For the text-containing cell, return its midpoint in (X, Y) coordinate format. 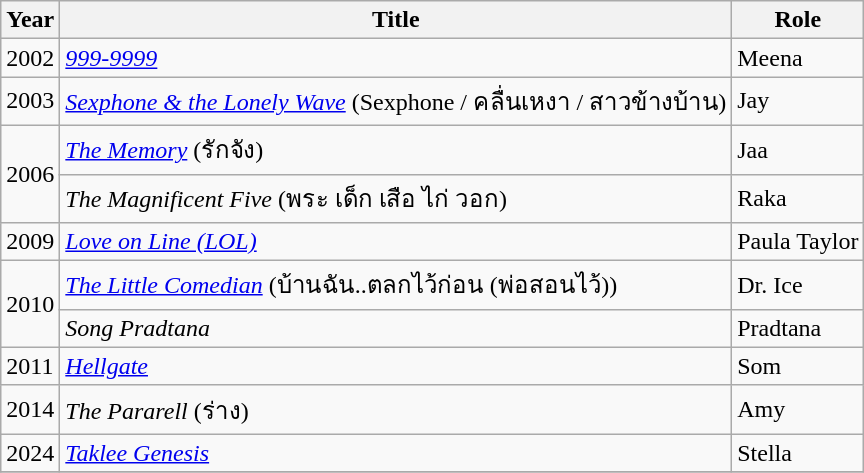
Stella (798, 453)
The Magnificent Five (พระ เด็ก เสือ ไก่ วอก) (396, 198)
Raka (798, 198)
Title (396, 20)
2002 (30, 58)
Paula Taylor (798, 242)
Sexphone & the Lonely Wave (Sexphone / คลื่นเหงา / สาวข้างบ้าน) (396, 102)
2011 (30, 366)
Meena (798, 58)
Love on Line (LOL) (396, 242)
2024 (30, 453)
Som (798, 366)
Amy (798, 410)
Taklee Genesis (396, 453)
Year (30, 20)
Jay (798, 102)
2003 (30, 102)
The Little Comedian (บ้านฉัน..ตลกไว้ก่อน (พ่อสอนไว้)) (396, 286)
Hellgate (396, 366)
The Pararell (ร่าง) (396, 410)
2014 (30, 410)
Pradtana (798, 328)
999-9999 (396, 58)
Song Pradtana (396, 328)
2006 (30, 174)
Jaa (798, 150)
Dr. Ice (798, 286)
Role (798, 20)
2010 (30, 304)
2009 (30, 242)
The Memory (รักจัง) (396, 150)
